Determine the (X, Y) coordinate at the center of the cell enclosing the given text.  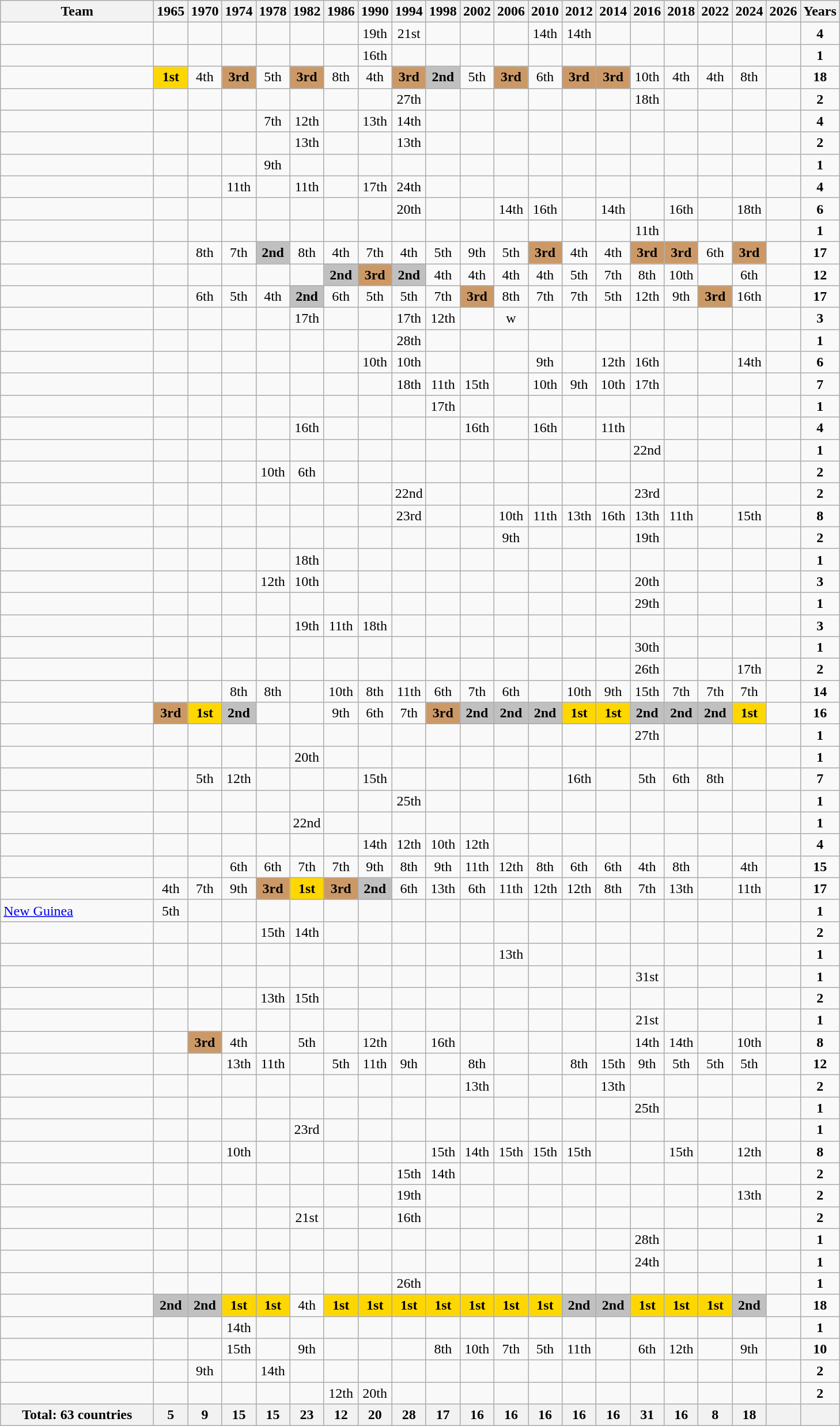
1998 (442, 12)
28 (409, 1415)
2018 (681, 12)
29th (648, 603)
10 (820, 1349)
1970 (205, 12)
1965 (171, 12)
Total: 63 countries (77, 1415)
Team (77, 12)
New Guinea (77, 910)
w (510, 319)
31 (648, 1415)
2016 (648, 12)
1994 (409, 12)
23 (307, 1415)
2006 (510, 12)
2014 (613, 12)
5 (171, 1415)
20 (374, 1415)
9 (205, 1415)
2010 (545, 12)
30th (648, 648)
31st (648, 977)
2012 (580, 12)
2026 (784, 12)
1982 (307, 12)
2022 (716, 12)
1986 (341, 12)
1990 (374, 12)
Years (820, 12)
2002 (477, 12)
2024 (749, 12)
1974 (239, 12)
14 (820, 691)
1978 (273, 12)
